Extract the (X, Y) coordinate from the center of the cell holding the provided text.  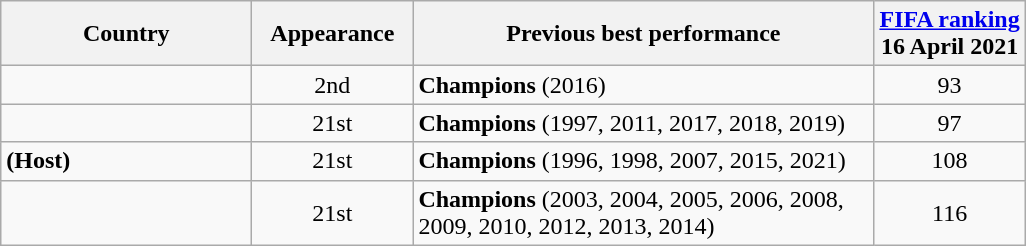
(Host) (126, 161)
Champions (1996, 1998, 2007, 2015, 2021) (644, 161)
Country (126, 34)
2nd (332, 85)
Champions (2003, 2004, 2005, 2006, 2008, 2009, 2010, 2012, 2013, 2014) (644, 212)
Appearance (332, 34)
Champions (2016) (644, 85)
Previous best performance (644, 34)
108 (950, 161)
116 (950, 212)
FIFA ranking 16 April 2021 (950, 34)
Champions (1997, 2011, 2017, 2018, 2019) (644, 123)
97 (950, 123)
93 (950, 85)
